Determine the [X, Y] coordinate at the center of the cell enclosing the given text.  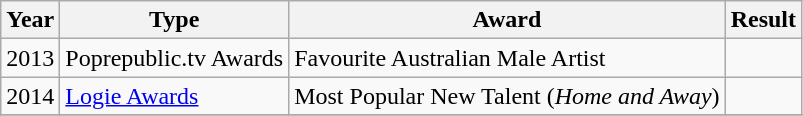
Type [174, 20]
Favourite Australian Male Artist [507, 58]
2013 [30, 58]
Poprepublic.tv Awards [174, 58]
2014 [30, 96]
Award [507, 20]
Most Popular New Talent (Home and Away) [507, 96]
Result [763, 20]
Year [30, 20]
Logie Awards [174, 96]
